Locate the cell with the specified text and output its [x, y] center coordinate. 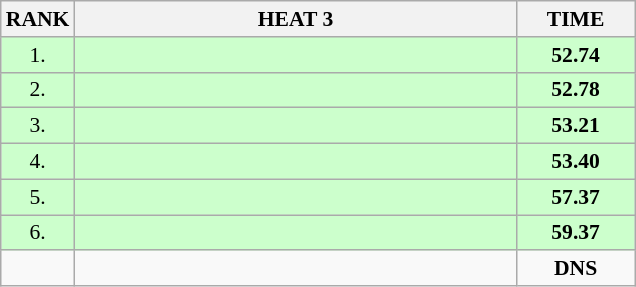
DNS [576, 269]
RANK [38, 19]
TIME [576, 19]
5. [38, 197]
52.78 [576, 90]
53.21 [576, 126]
6. [38, 233]
59.37 [576, 233]
53.40 [576, 162]
4. [38, 162]
57.37 [576, 197]
HEAT 3 [295, 19]
2. [38, 90]
52.74 [576, 55]
3. [38, 126]
1. [38, 55]
